Provide the (x, y) coordinate of the cell's center where the given text is located.  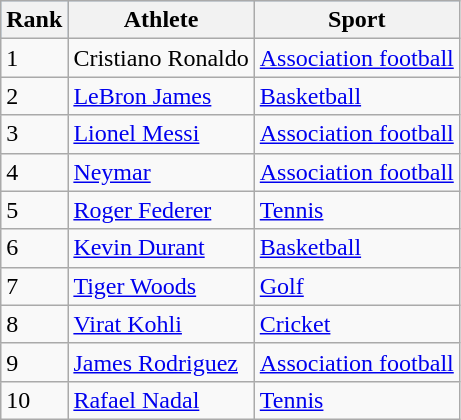
Lionel Messi (161, 134)
Athlete (161, 20)
Virat Kohli (161, 324)
LeBron James (161, 96)
3 (34, 134)
Rafael Nadal (161, 400)
Rank (34, 20)
Cricket (356, 324)
Cristiano Ronaldo (161, 58)
Roger Federer (161, 210)
Neymar (161, 172)
5 (34, 210)
2 (34, 96)
9 (34, 362)
James Rodriguez (161, 362)
7 (34, 286)
1 (34, 58)
Kevin Durant (161, 248)
10 (34, 400)
Tiger Woods (161, 286)
6 (34, 248)
Golf (356, 286)
4 (34, 172)
Sport (356, 20)
8 (34, 324)
